Extract the [X, Y] coordinate from the center of the cell holding the provided text.  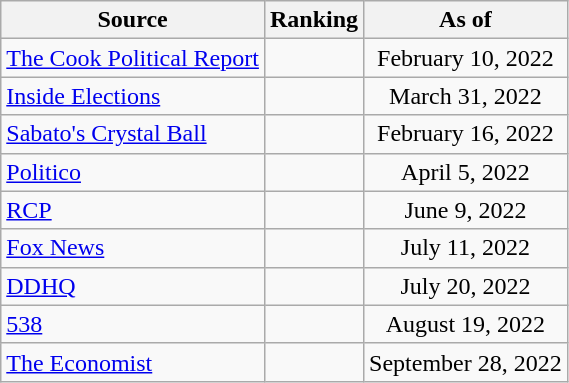
Fox News [133, 248]
September 28, 2022 [466, 362]
Sabato's Crystal Ball [133, 134]
February 16, 2022 [466, 134]
Source [133, 20]
538 [133, 324]
As of [466, 20]
DDHQ [133, 286]
April 5, 2022 [466, 172]
July 20, 2022 [466, 286]
August 19, 2022 [466, 324]
The Economist [133, 362]
February 10, 2022 [466, 58]
March 31, 2022 [466, 96]
RCP [133, 210]
Inside Elections [133, 96]
July 11, 2022 [466, 248]
Politico [133, 172]
The Cook Political Report [133, 58]
June 9, 2022 [466, 210]
Ranking [314, 20]
